From the cell containing the given text, extract its center point as (X, Y) coordinate. 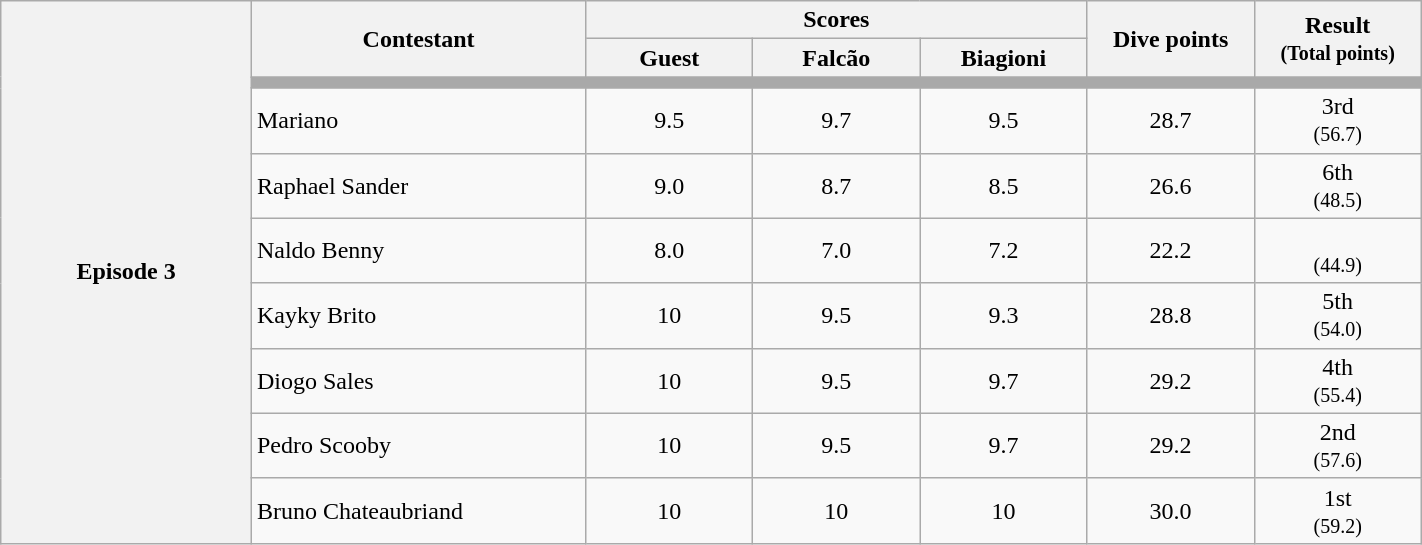
Raphael Sander (418, 186)
28.7 (1170, 120)
Falcão (836, 58)
Pedro Scooby (418, 446)
(44.9) (1338, 250)
6th(48.5) (1338, 186)
Kayky Brito (418, 316)
Mariano (418, 120)
Bruno Chateaubriand (418, 510)
1st(59.2) (1338, 510)
9.3 (1004, 316)
2nd(57.6) (1338, 446)
4th(55.4) (1338, 380)
8.0 (670, 250)
28.8 (1170, 316)
Naldo Benny (418, 250)
5th(54.0) (1338, 316)
7.2 (1004, 250)
8.5 (1004, 186)
Scores (836, 20)
Biagioni (1004, 58)
Result(Total points) (1338, 39)
22.2 (1170, 250)
Contestant (418, 39)
8.7 (836, 186)
26.6 (1170, 186)
Episode 3 (126, 272)
30.0 (1170, 510)
9.0 (670, 186)
3rd(56.7) (1338, 120)
Diogo Sales (418, 380)
Guest (670, 58)
Dive points (1170, 39)
7.0 (836, 250)
